From the cell containing the given text, extract its center point as [X, Y] coordinate. 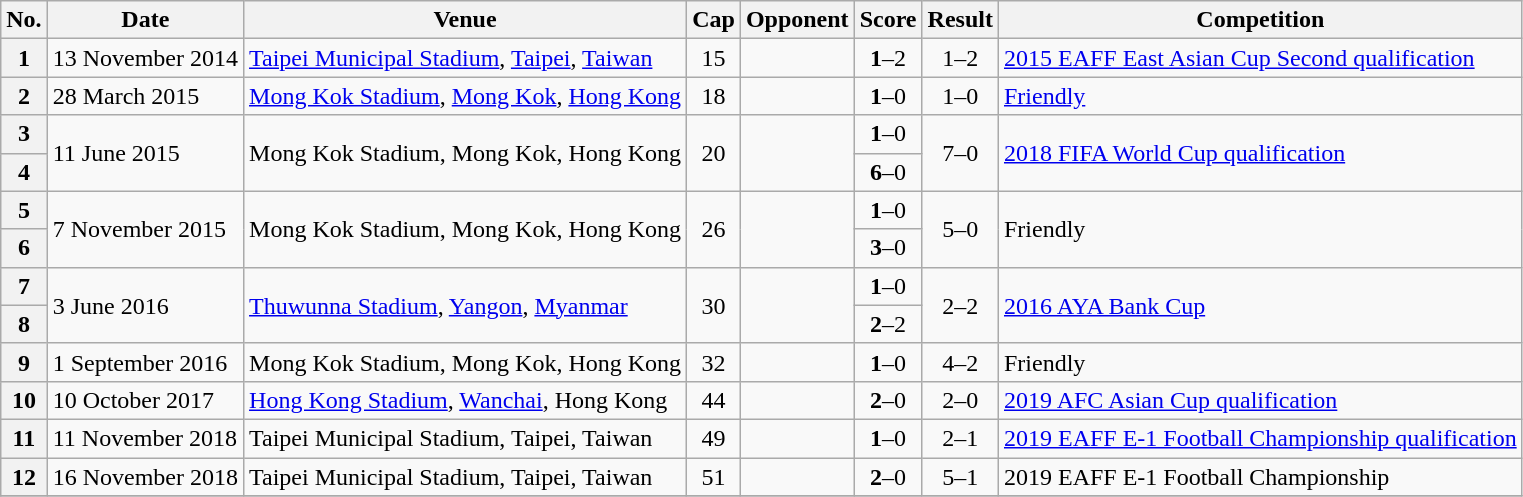
16 November 2018 [145, 477]
4 [24, 172]
2 [24, 96]
7 [24, 286]
20 [714, 153]
4–2 [960, 362]
2019 EAFF E-1 Football Championship [1260, 477]
2016 AYA Bank Cup [1260, 305]
6 [24, 248]
12 [24, 477]
Venue [466, 20]
7–0 [960, 153]
3–0 [888, 248]
6–0 [888, 172]
1 September 2016 [145, 362]
No. [24, 20]
Date [145, 20]
8 [24, 324]
2019 AFC Asian Cup qualification [1260, 400]
51 [714, 477]
9 [24, 362]
10 October 2017 [145, 400]
11 [24, 438]
2018 FIFA World Cup qualification [1260, 153]
11 November 2018 [145, 438]
5–1 [960, 477]
11 June 2015 [145, 153]
Competition [1260, 20]
30 [714, 305]
18 [714, 96]
13 November 2014 [145, 58]
3 [24, 134]
28 March 2015 [145, 96]
2015 EAFF East Asian Cup Second qualification [1260, 58]
Score [888, 20]
26 [714, 229]
3 June 2016 [145, 305]
1 [24, 58]
15 [714, 58]
2–1 [960, 438]
Cap [714, 20]
2019 EAFF E-1 Football Championship qualification [1260, 438]
Opponent [797, 20]
32 [714, 362]
Result [960, 20]
Hong Kong Stadium, Wanchai, Hong Kong [466, 400]
5–0 [960, 229]
10 [24, 400]
49 [714, 438]
7 November 2015 [145, 229]
44 [714, 400]
Thuwunna Stadium, Yangon, Myanmar [466, 305]
5 [24, 210]
